Detect which cell encompasses the target text, then output its [X, Y] center coordinate. 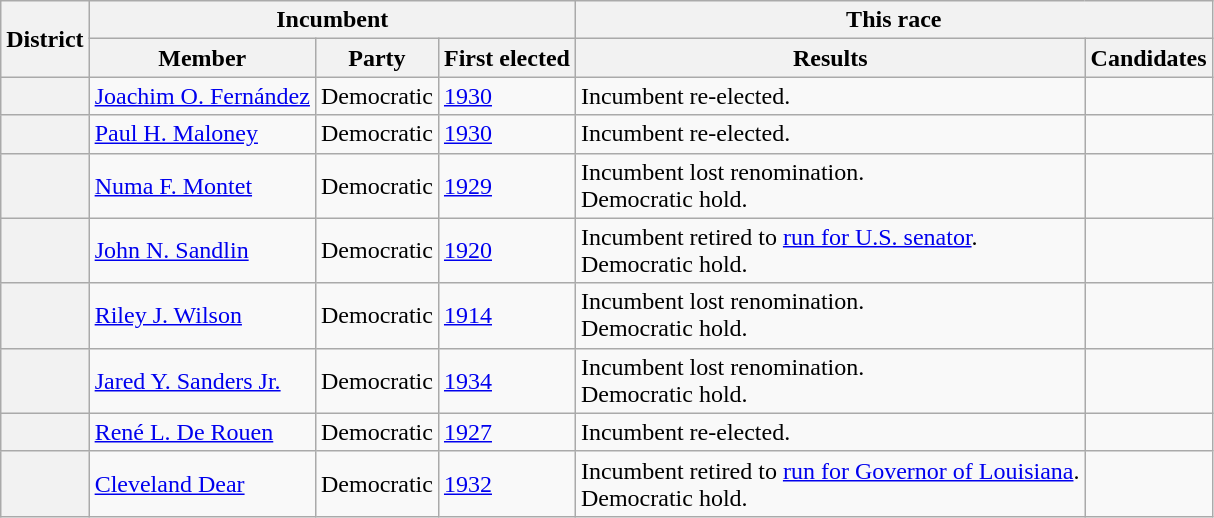
René L. De Rouen [202, 432]
Jared Y. Sanders Jr. [202, 380]
District [45, 39]
Incumbent retired to run for U.S. senator.Democratic hold. [830, 250]
Numa F. Montet [202, 186]
Party [376, 58]
Incumbent retired to run for Governor of Louisiana.Democratic hold. [830, 484]
1914 [506, 316]
Candidates [1148, 58]
Riley J. Wilson [202, 316]
Joachim O. Fernández [202, 96]
Incumbent [332, 20]
First elected [506, 58]
Paul H. Maloney [202, 134]
1927 [506, 432]
Cleveland Dear [202, 484]
1929 [506, 186]
Results [830, 58]
1932 [506, 484]
1934 [506, 380]
John N. Sandlin [202, 250]
1920 [506, 250]
Member [202, 58]
This race [894, 20]
